Return (X, Y) of the center of cell containing provided text 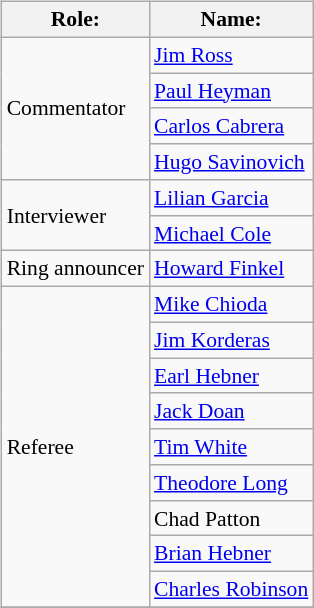
Interviewer (76, 216)
Howard Finkel (231, 269)
Paul Heyman (231, 91)
Charles Robinson (231, 590)
Mike Chioda (231, 305)
Referee (76, 448)
Lilian Garcia (231, 198)
Jack Doan (231, 411)
Brian Hebner (231, 554)
Hugo Savinovich (231, 162)
Jim Ross (231, 55)
Commentator (76, 108)
Earl Hebner (231, 376)
Jim Korderas (231, 340)
Chad Patton (231, 518)
Theodore Long (231, 483)
Michael Cole (231, 233)
Name: (231, 20)
Role: (76, 20)
Carlos Cabrera (231, 126)
Ring announcer (76, 269)
Tim White (231, 447)
